Scan for the cell matching the given text and deliver its (x, y) coordinate at center. 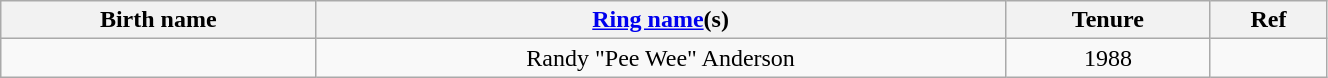
Ring name(s) (661, 20)
Ref (1268, 20)
Birth name (158, 20)
Randy "Pee Wee" Anderson (661, 58)
Tenure (1108, 20)
1988 (1108, 58)
